Return [x, y] of the center of cell containing provided text 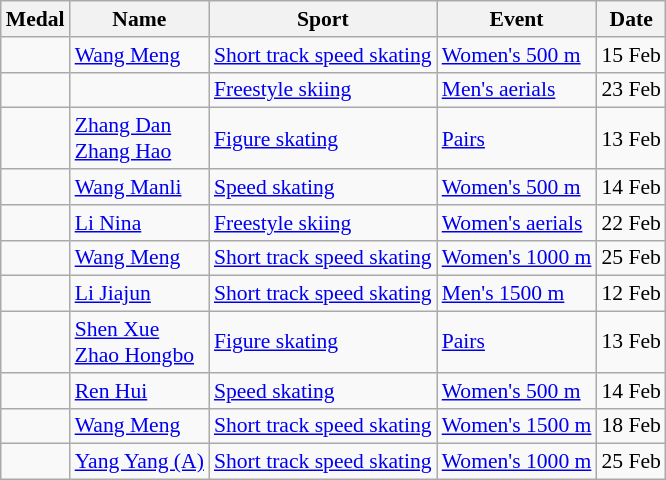
Men's 1500 m [517, 294]
12 Feb [630, 294]
Li Nina [140, 223]
22 Feb [630, 223]
Sport [323, 19]
Women's 1500 m [517, 426]
Women's aerials [517, 223]
Medal [36, 19]
Event [517, 19]
Li Jiajun [140, 294]
Zhang Dan Zhang Hao [140, 138]
Date [630, 19]
18 Feb [630, 426]
15 Feb [630, 55]
Ren Hui [140, 391]
23 Feb [630, 90]
Men's aerials [517, 90]
Yang Yang (A) [140, 462]
Name [140, 19]
Shen Xue Zhao Hongbo [140, 342]
Wang Manli [140, 187]
